Scan for the cell matching the given text and deliver its (X, Y) coordinate at center. 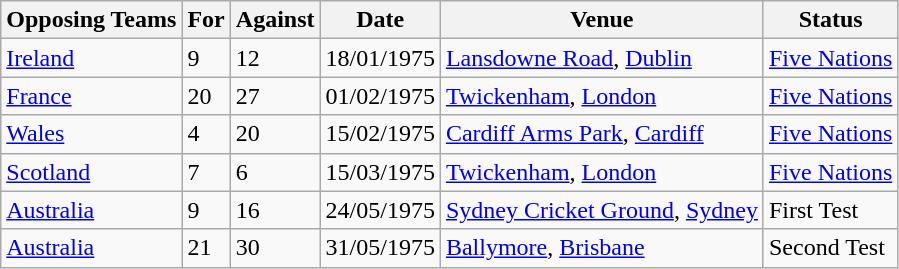
Venue (602, 20)
Ireland (92, 58)
Date (380, 20)
Sydney Cricket Ground, Sydney (602, 210)
Cardiff Arms Park, Cardiff (602, 134)
France (92, 96)
16 (275, 210)
Against (275, 20)
First Test (830, 210)
Scotland (92, 172)
Lansdowne Road, Dublin (602, 58)
27 (275, 96)
Ballymore, Brisbane (602, 248)
30 (275, 248)
31/05/1975 (380, 248)
15/02/1975 (380, 134)
Status (830, 20)
18/01/1975 (380, 58)
4 (206, 134)
21 (206, 248)
01/02/1975 (380, 96)
24/05/1975 (380, 210)
Wales (92, 134)
12 (275, 58)
Second Test (830, 248)
7 (206, 172)
For (206, 20)
Opposing Teams (92, 20)
15/03/1975 (380, 172)
6 (275, 172)
